Identify which cell holds the provided text, then report its [x, y] central coordinate. 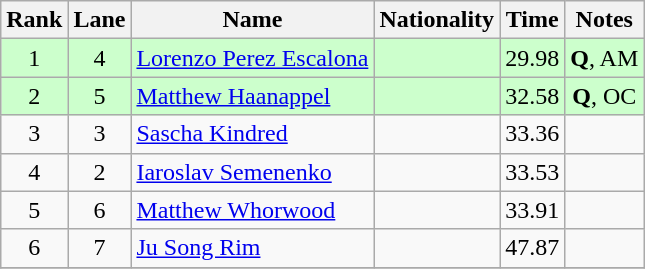
33.36 [532, 134]
47.87 [532, 248]
Sascha Kindred [252, 134]
Rank [34, 20]
Matthew Haanappel [252, 96]
33.91 [532, 210]
Notes [604, 20]
32.58 [532, 96]
Nationality [437, 20]
Lorenzo Perez Escalona [252, 58]
Lane [100, 20]
Q, OC [604, 96]
1 [34, 58]
7 [100, 248]
29.98 [532, 58]
Ju Song Rim [252, 248]
Iaroslav Semenenko [252, 172]
Time [532, 20]
33.53 [532, 172]
Matthew Whorwood [252, 210]
Q, AM [604, 58]
Name [252, 20]
